Locate the cell with the specified text and output its (X, Y) center coordinate. 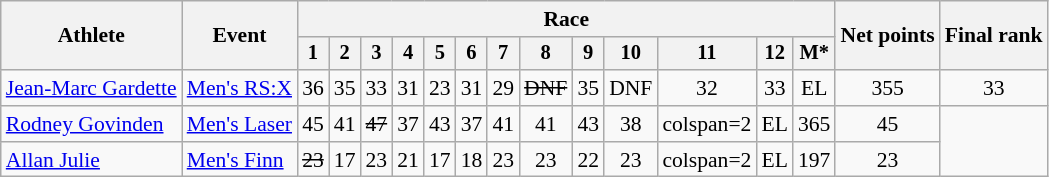
36 (313, 88)
47 (376, 124)
Men's RS:X (240, 88)
5 (440, 54)
9 (588, 54)
4 (408, 54)
11 (706, 54)
7 (503, 54)
colspan=2 (706, 124)
Jean-Marc Gardette (92, 88)
32 (706, 88)
Final rank (994, 36)
29 (503, 88)
355 (887, 88)
8 (546, 54)
1 (313, 54)
2 (345, 54)
Athlete (92, 36)
6 (472, 54)
M* (814, 54)
Men's Laser (240, 124)
Rodney Govinden (92, 124)
12 (774, 54)
38 (630, 124)
Event (240, 36)
10 (630, 54)
Race (566, 19)
23 (440, 88)
Net points (887, 36)
3 (376, 54)
365 (814, 124)
